For the text-containing cell, return its midpoint in (X, Y) coordinate format. 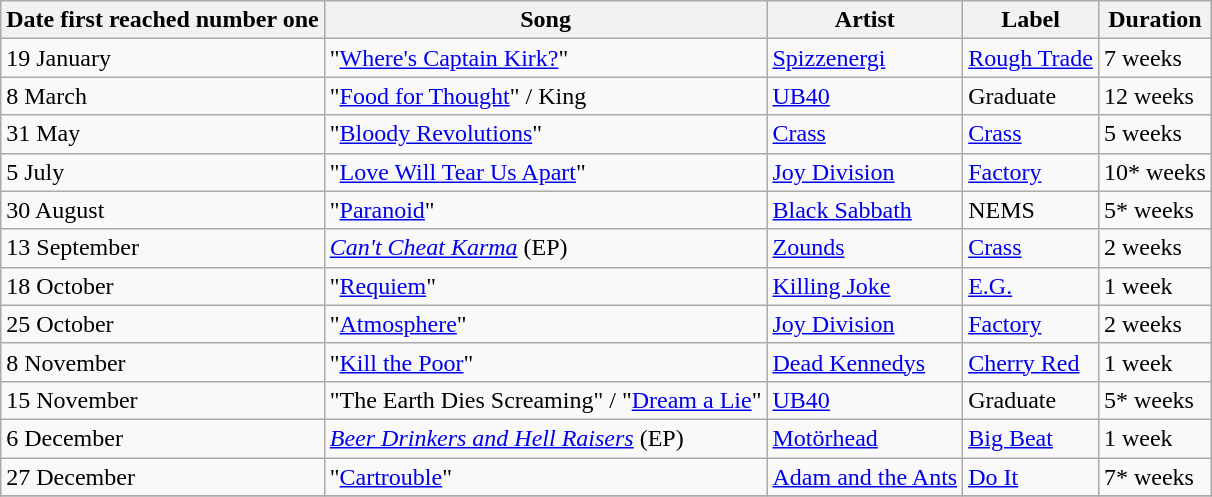
31 May (162, 134)
8 November (162, 362)
Adam and the Ants (865, 477)
Spizzenergi (865, 58)
Black Sabbath (865, 210)
6 December (162, 438)
"The Earth Dies Screaming" / "Dream a Lie" (546, 400)
Label (1031, 20)
13 September (162, 248)
Song (546, 20)
Artist (865, 20)
Dead Kennedys (865, 362)
15 November (162, 400)
Rough Trade (1031, 58)
18 October (162, 286)
"Bloody Revolutions" (546, 134)
8 March (162, 96)
NEMS (1031, 210)
7 weeks (1154, 58)
Can't Cheat Karma (EP) (546, 248)
"Paranoid" (546, 210)
Date first reached number one (162, 20)
"Kill the Poor" (546, 362)
12 weeks (1154, 96)
25 October (162, 324)
E.G. (1031, 286)
10* weeks (1154, 172)
5 July (162, 172)
Do It (1031, 477)
27 December (162, 477)
"Love Will Tear Us Apart" (546, 172)
19 January (162, 58)
30 August (162, 210)
"Cartrouble" (546, 477)
"Atmosphere" (546, 324)
Duration (1154, 20)
Big Beat (1031, 438)
7* weeks (1154, 477)
Beer Drinkers and Hell Raisers (EP) (546, 438)
"Requiem" (546, 286)
"Food for Thought" / King (546, 96)
Motörhead (865, 438)
Zounds (865, 248)
5 weeks (1154, 134)
Cherry Red (1031, 362)
Killing Joke (865, 286)
"Where's Captain Kirk?" (546, 58)
